Search for the cell housing the specified text and yield its (x, y) center coordinate. 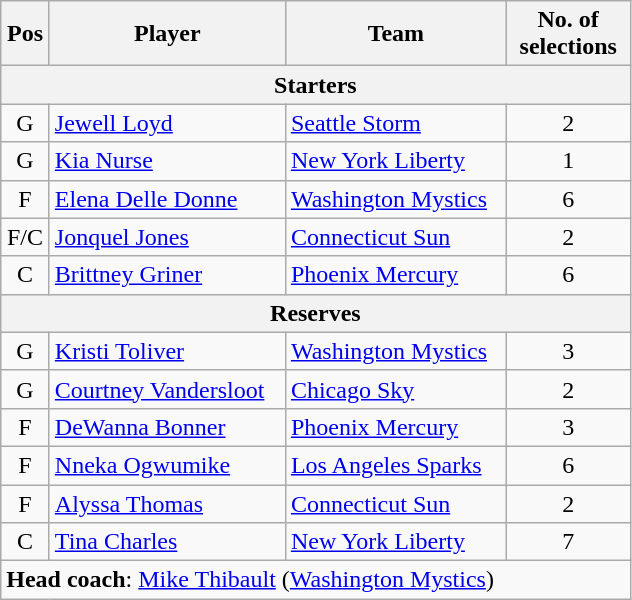
7 (568, 542)
Jewell Loyd (167, 123)
Kristi Toliver (167, 351)
Player (167, 34)
Alyssa Thomas (167, 503)
Seattle Storm (396, 123)
Elena Delle Donne (167, 199)
Tina Charles (167, 542)
Jonquel Jones (167, 237)
Starters (316, 85)
Los Angeles Sparks (396, 465)
Nneka Ogwumike (167, 465)
Brittney Griner (167, 275)
Head coach: Mike Thibault (Washington Mystics) (316, 580)
Courtney Vandersloot (167, 389)
F/C (26, 237)
No. of selections (568, 34)
DeWanna Bonner (167, 427)
Kia Nurse (167, 161)
Reserves (316, 313)
Team (396, 34)
Pos (26, 34)
1 (568, 161)
Chicago Sky (396, 389)
